For the text-containing cell, return its midpoint in [X, Y] coordinate format. 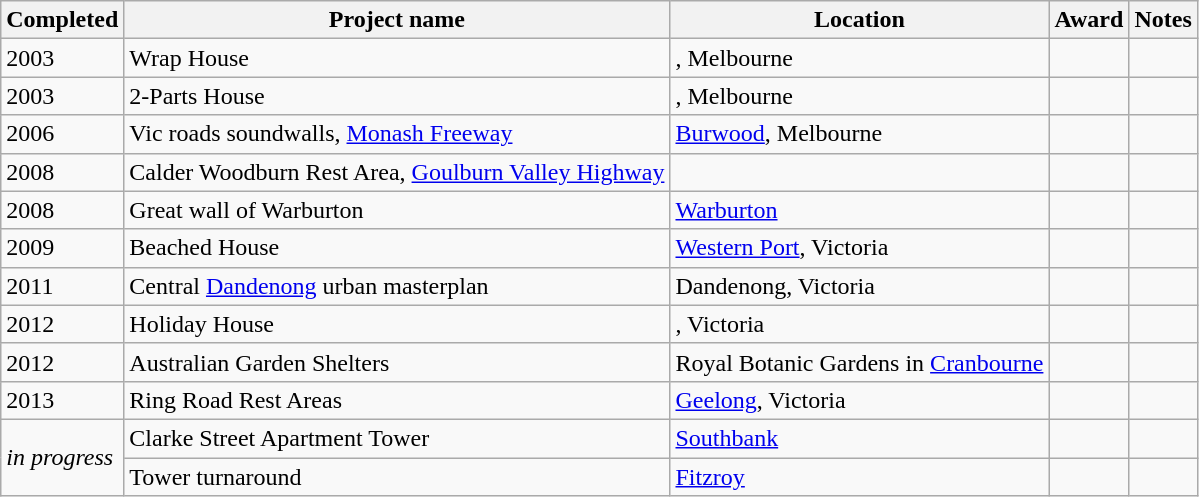
Great wall of Warburton [397, 210]
Fitzroy [860, 477]
Southbank [860, 438]
Dandenong, Victoria [860, 286]
in progress [62, 457]
Vic roads soundwalls, Monash Freeway [397, 134]
Western Port, Victoria [860, 248]
Warburton [860, 210]
Ring Road Rest Areas [397, 400]
Location [860, 20]
Tower turnaround [397, 477]
Calder Woodburn Rest Area, Goulburn Valley Highway [397, 172]
Beached House [397, 248]
Holiday House [397, 324]
Award [1089, 20]
Notes [1163, 20]
2011 [62, 286]
Burwood, Melbourne [860, 134]
2-Parts House [397, 96]
Royal Botanic Gardens in Cranbourne [860, 362]
Central Dandenong urban masterplan [397, 286]
Completed [62, 20]
Geelong, Victoria [860, 400]
Australian Garden Shelters [397, 362]
2006 [62, 134]
Wrap House [397, 58]
2013 [62, 400]
Clarke Street Apartment Tower [397, 438]
Project name [397, 20]
, Victoria [860, 324]
2009 [62, 248]
